For the text-containing cell, return its midpoint in (X, Y) coordinate format. 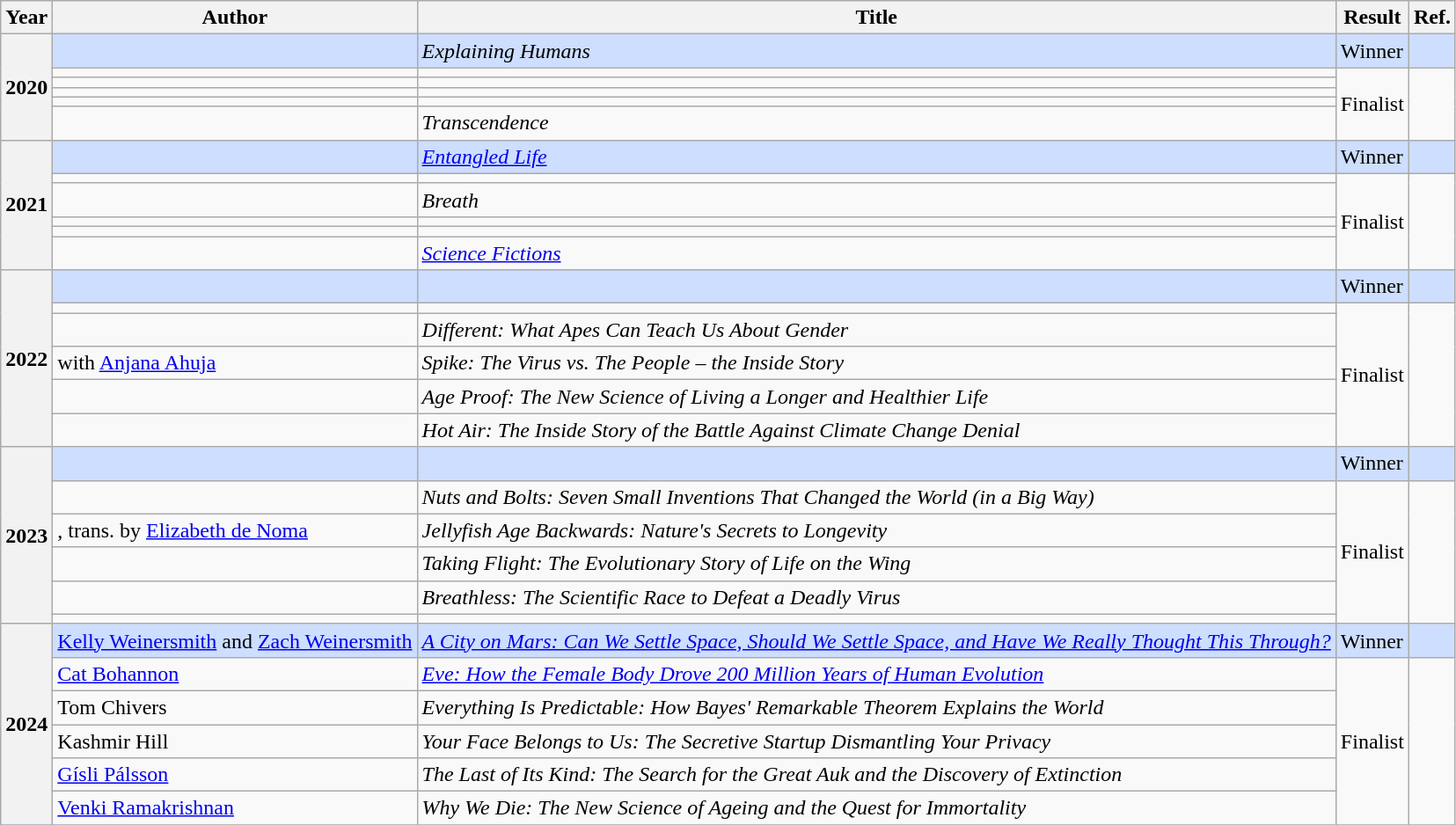
, trans. by Elizabeth de Noma (235, 530)
Ref. (1432, 18)
Everything Is Predictable: How Bayes' Remarkable Theorem Explains the World (876, 707)
Science Fictions (876, 252)
Result (1372, 18)
Venki Ramakrishnan (235, 808)
Age Proof: The New Science of Living a Longer and Healthier Life (876, 397)
Eve: How the Female Body Drove 200 Million Years of Human Evolution (876, 674)
2020 (26, 87)
with Anjana Ahuja (235, 363)
Kelly Weinersmith and Zach Weinersmith (235, 640)
Hot Air: The Inside Story of the Battle Against Climate Change Denial (876, 430)
The Last of Its Kind: The Search for the Great Auk and the Discovery of Extinction (876, 775)
Year (26, 18)
Jellyfish Age Backwards: Nature's Secrets to Longevity (876, 530)
Why We Die: The New Science of Ageing and the Quest for Immortality (876, 808)
Explaining Humans (876, 51)
Kashmir Hill (235, 741)
Tom Chivers (235, 707)
Spike: The Virus vs. The People – the Inside Story (876, 363)
Breathless: The Scientific Race to Defeat a Deadly Virus (876, 597)
Title (876, 18)
Cat Bohannon (235, 674)
Transcendence (876, 123)
Gísli Pálsson (235, 775)
A City on Mars: Can We Settle Space, Should We Settle Space, and Have We Really Thought This Through? (876, 640)
Taking Flight: The Evolutionary Story of Life on the Wing (876, 564)
2023 (26, 535)
2024 (26, 724)
Entangled Life (876, 157)
2021 (26, 204)
Author (235, 18)
Nuts and Bolts: Seven Small Inventions That Changed the World (in a Big Way) (876, 497)
Your Face Belongs to Us: The Secretive Startup Dismantling Your Privacy (876, 741)
Breath (876, 200)
2022 (26, 359)
Different: What Apes Can Teach Us About Gender (876, 330)
